Pinpoint the cell where the given text exists, returning its (X, Y) midpoint coordinate. 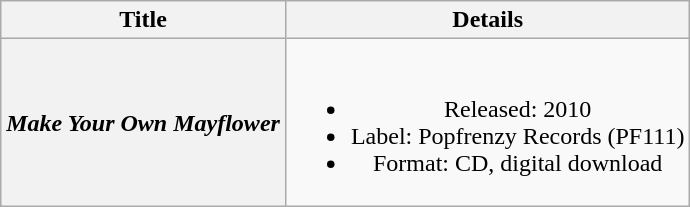
Make Your Own Mayflower (144, 122)
Details (488, 20)
Title (144, 20)
Released: 2010Label: Popfrenzy Records (PF111)Format: CD, digital download (488, 122)
